Scan for the cell matching the given text and deliver its (X, Y) coordinate at center. 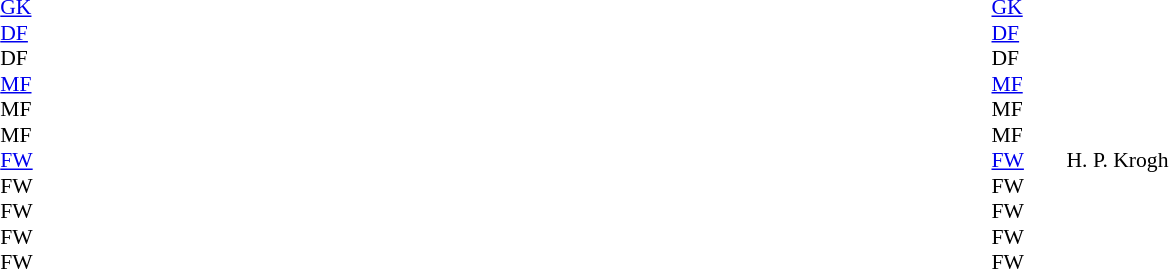
H. P. Krogh (1117, 161)
